Capture the cell that displays the provided text and extract its [X, Y] central coordinate. 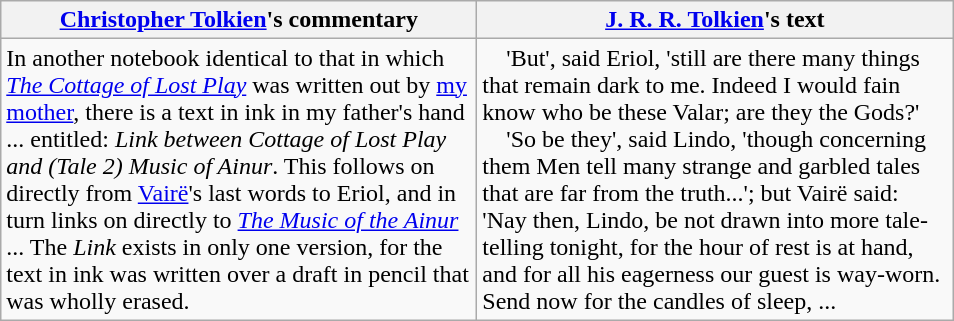
Christopher Tolkien's commentary [239, 20]
J. R. R. Tolkien's text [715, 20]
